Capture the cell that displays the provided text and extract its (x, y) central coordinate. 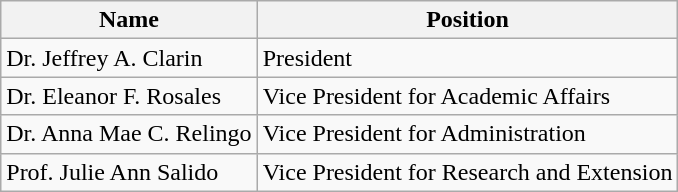
President (468, 58)
Vice President for Academic Affairs (468, 96)
Vice President for Research and Extension (468, 172)
Dr. Eleanor F. Rosales (129, 96)
Dr. Jeffrey A. Clarin (129, 58)
Name (129, 20)
Dr. Anna Mae C. Relingo (129, 134)
Position (468, 20)
Prof. Julie Ann Salido (129, 172)
Vice President for Administration (468, 134)
